Detect which cell encompasses the target text, then output its (x, y) center coordinate. 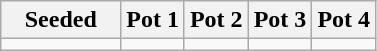
Seeded (61, 20)
Pot 3 (280, 20)
Pot 1 (153, 20)
Pot 2 (216, 20)
Pot 4 (344, 20)
